Provide the (x, y) coordinate of the cell's center where the given text is located.  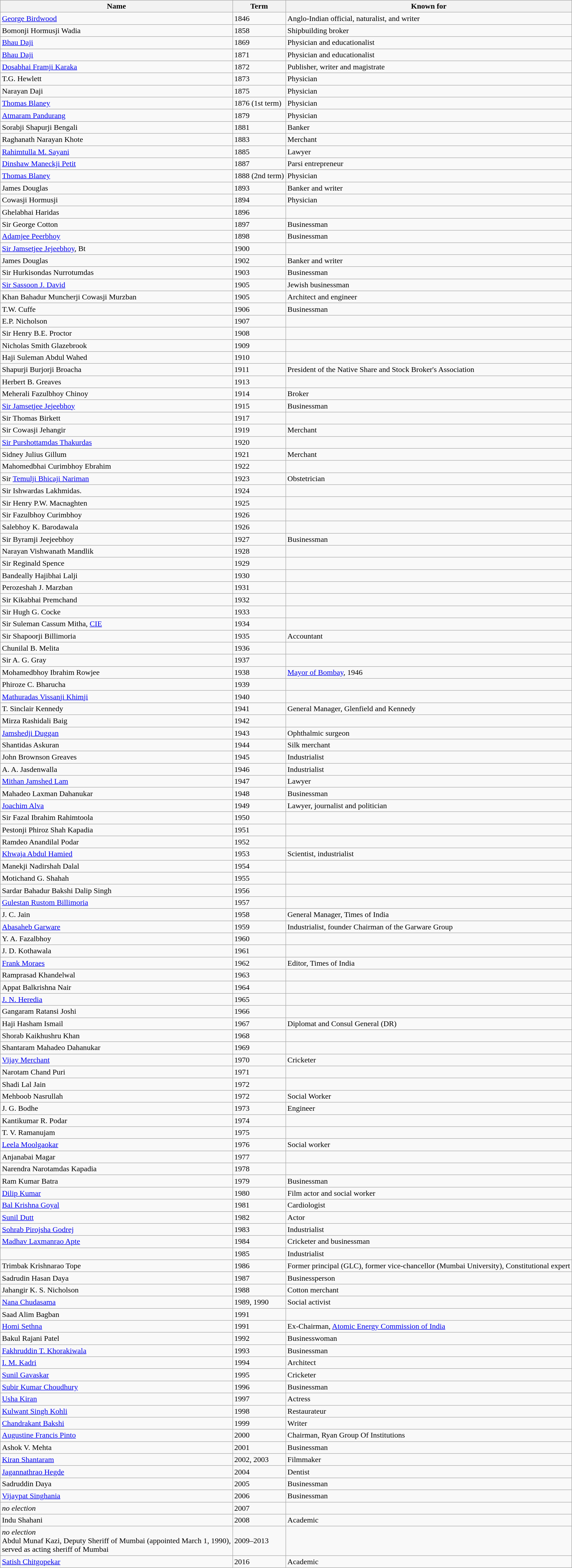
1923 (259, 479)
Sunil Dutt (117, 1217)
no election (117, 1508)
Nicholas Smith Glazebrook (117, 345)
1966 (259, 1011)
1948 (259, 794)
1984 (259, 1242)
1929 (259, 563)
1858 (259, 31)
Vijaypat Singhania (117, 1496)
Diplomat and Consul General (DR) (429, 1024)
Former principal (GLC), former vice-chancellor (Mumbai University), Constitutional expert (429, 1266)
1974 (259, 1120)
Sir Sassoon J. David (117, 285)
Mathuradas Vissanji Khimji (117, 696)
Dentist (429, 1472)
1955 (259, 878)
1995 (259, 1375)
Lawyer, journalist and politician (429, 806)
Trimbak Krishnarao Tope (117, 1266)
Haji Hasham Ismail (117, 1024)
Businesswoman (429, 1339)
Jewish businessman (429, 285)
Obstetrician (429, 479)
Khwaja Abdul Hamied (117, 854)
2004 (259, 1472)
Haji Suleman Abdul Wahed (117, 358)
1981 (259, 1205)
1900 (259, 248)
1913 (259, 382)
Accountant (429, 636)
Phiroze C. Bharucha (117, 684)
Kulwant Singh Kohli (117, 1411)
Sir Henry P.W. Macnaghten (117, 503)
Sir Suleman Cassum Mitha, CIE (117, 624)
Anglo-Indian official, naturalist, and writer (429, 18)
1997 (259, 1399)
Dosabhai Framji Karaka (117, 67)
Ophthalmic surgeon (429, 733)
Bakul Rajani Patel (117, 1339)
Ghelabhai Haridas (117, 212)
1869 (259, 43)
1960 (259, 939)
1973 (259, 1108)
1961 (259, 951)
1958 (259, 914)
1942 (259, 721)
Gangaram Ratansi Joshi (117, 1011)
Sir A. G. Gray (117, 660)
Social worker (429, 1145)
Engineer (429, 1108)
1908 (259, 333)
Perozeshah J. Marzban (117, 588)
Film actor and social worker (429, 1193)
1985 (259, 1254)
Narayan Vishwanath Mandlik (117, 551)
Actress (429, 1399)
1846 (259, 18)
Fakhruddin T. Khorakiwala (117, 1351)
Motichand G. Shahah (117, 878)
1928 (259, 551)
1956 (259, 890)
Anjanabai Magar (117, 1157)
1931 (259, 588)
Sir Reginald Spence (117, 563)
1922 (259, 466)
1962 (259, 963)
Mehboob Nasrullah (117, 1096)
J. N. Heredia (117, 999)
2000 (259, 1435)
Sir Fazulbhoy Curimbhoy (117, 515)
Social activist (429, 1302)
1980 (259, 1193)
Chandrakant Bakshi (117, 1423)
1906 (259, 309)
Jagannathrao Hegde (117, 1472)
Sir Temulji Bhicaji Nariman (117, 479)
Shipbuilding broker (429, 31)
Narotam Chand Puri (117, 1072)
2006 (259, 1496)
1957 (259, 902)
1986 (259, 1266)
Frank Moraes (117, 963)
1939 (259, 684)
A. A. Jasdenwalla (117, 769)
1977 (259, 1157)
General Manager, Times of India (429, 914)
Sir Henry B.E. Proctor (117, 333)
John Brownson Greaves (117, 757)
J. C. Jain (117, 914)
Known for (429, 6)
1971 (259, 1072)
1951 (259, 830)
Restaurateur (429, 1411)
1917 (259, 418)
Chairman, Ryan Group Of Institutions (429, 1435)
1896 (259, 212)
Joachim Alva (117, 806)
1978 (259, 1169)
Rahimtulla M. Sayani (117, 152)
Filmmaker (429, 1459)
1902 (259, 261)
Shantaram Mahadeo Dahanukar (117, 1048)
1947 (259, 781)
E.P. Nicholson (117, 321)
1871 (259, 55)
1910 (259, 358)
Scientist, industrialist (429, 854)
1907 (259, 321)
2002, 2003 (259, 1459)
Sir Ishwardas Lakhmidas. (117, 491)
1999 (259, 1423)
1898 (259, 236)
General Manager, Glenfield and Kennedy (429, 709)
1998 (259, 1411)
Kantikumar R. Podar (117, 1120)
1875 (259, 91)
1885 (259, 152)
Pestonji Phiroz Shah Kapadia (117, 830)
1975 (259, 1133)
1927 (259, 539)
Mirza Rashidali Baig (117, 721)
J. D. Kothawala (117, 951)
Manekji Nadirshah Dalal (117, 866)
Sir Thomas Birkett (117, 418)
1938 (259, 672)
Shapurji Burjorji Broacha (117, 370)
1967 (259, 1024)
Mohamedbhoy Ibrahim Rowjee (117, 672)
Bandeally Hajibhai Lalji (117, 576)
President of the Native Share and Stock Broker's Association (429, 370)
1893 (259, 188)
1946 (259, 769)
2005 (259, 1484)
Bomonji Hormusji Wadia (117, 31)
Appat Balkrishna Nair (117, 987)
Sir Fazal Ibrahim Rahimtoola (117, 818)
Y. A. Fazalbhoy (117, 939)
Nana Chudasama (117, 1302)
2007 (259, 1508)
T. V. Ramanujam (117, 1133)
Augustine Francis Pinto (117, 1435)
1950 (259, 818)
Architect (429, 1363)
1887 (259, 164)
1903 (259, 273)
Herbert B. Greaves (117, 382)
Parsi entrepreneur (429, 164)
1963 (259, 975)
Jahangir K. S. Nicholson (117, 1290)
1925 (259, 503)
Homi Sethna (117, 1326)
1921 (259, 454)
1941 (259, 709)
Chunilal B. Melita (117, 648)
Sir Cowasji Jehangir (117, 430)
1897 (259, 224)
Gulestan Rustom Billimoria (117, 902)
Ram Kumar Batra (117, 1181)
1968 (259, 1036)
1952 (259, 842)
Sir Jamsetjee Jejeebhoy (117, 406)
Raghanath Narayan Khote (117, 139)
Saad Alim Bagban (117, 1314)
Mahomedbhai Curimbhoy Ebrahim (117, 466)
1965 (259, 999)
1987 (259, 1278)
Writer (429, 1423)
1932 (259, 600)
Publisher, writer and magistrate (429, 67)
Cricketer and businessman (429, 1242)
I. M. Kadri (117, 1363)
Sir George Cotton (117, 224)
1872 (259, 67)
1993 (259, 1351)
1873 (259, 79)
Sir Hugh G. Cocke (117, 612)
Meherali Fazulbhoy Chinoy (117, 394)
1930 (259, 576)
1976 (259, 1145)
1989, 1990 (259, 1302)
no election Abdul Munaf Kazi, Deputy Sheriff of Mumbai (appointed March 1, 1990), served as acting sheriff of Mumbai (117, 1541)
Shorab Kaikhushru Khan (117, 1036)
1940 (259, 696)
Leela Moolgaokar (117, 1145)
T. Sinclair Kennedy (117, 709)
Mayor of Bombay, 1946 (429, 672)
1949 (259, 806)
2009–2013 (259, 1541)
Cowasji Hormusji (117, 200)
Kiran Shantaram (117, 1459)
Cardiologist (429, 1205)
1970 (259, 1060)
1996 (259, 1387)
Actor (429, 1217)
Subir Kumar Choudhury (117, 1387)
Term (259, 6)
Sidney Julius Gillum (117, 454)
Salebhoy K. Barodawala (117, 527)
Mithan Jamshed Lam (117, 781)
Sir Kikabhai Premchand (117, 600)
Abasaheb Garware (117, 927)
1911 (259, 370)
Jamshedji Duggan (117, 733)
1881 (259, 127)
Sir Purshottamdas Thakurdas (117, 442)
1982 (259, 1217)
Satish Chitgopekar (117, 1562)
Businessperson (429, 1278)
1994 (259, 1363)
T.G. Hewlett (117, 79)
1964 (259, 987)
Narayan Daji (117, 91)
Madhav Laxmanrao Apte (117, 1242)
1919 (259, 430)
1959 (259, 927)
Silk merchant (429, 745)
Indu Shahani (117, 1520)
Broker (429, 394)
1937 (259, 660)
1924 (259, 491)
Bal Krishna Goyal (117, 1205)
Banker (429, 127)
Dilip Kumar (117, 1193)
Sir Shapoorji Billimoria (117, 636)
Adamjee Peerbhoy (117, 236)
1979 (259, 1181)
2008 (259, 1520)
T.W. Cuffe (117, 309)
Atmaram Pandurang (117, 115)
Architect and engineer (429, 297)
1983 (259, 1229)
1879 (259, 115)
1933 (259, 612)
Vijay Merchant (117, 1060)
Mahadeo Laxman Dahanukar (117, 794)
Ramprasad Khandelwal (117, 975)
Industrialist, founder Chairman of the Garware Group (429, 927)
Sardar Bahadur Bakshi Dalip Singh (117, 890)
1915 (259, 406)
1945 (259, 757)
Usha Kiran (117, 1399)
Sadruddin Daya (117, 1484)
1936 (259, 648)
Name (117, 6)
1944 (259, 745)
2001 (259, 1447)
Sorabji Shapurji Bengali (117, 127)
George Birdwood (117, 18)
1992 (259, 1339)
Social Worker (429, 1096)
Ex-Chairman, Atomic Energy Commission of India (429, 1326)
1876 (1st term) (259, 103)
Khan Bahadur Muncherji Cowasji Murzban (117, 297)
1954 (259, 866)
Sunil Gavaskar (117, 1375)
J. G. Bodhe (117, 1108)
1894 (259, 200)
1943 (259, 733)
Shantidas Askuran (117, 745)
1934 (259, 624)
Editor, Times of India (429, 963)
1988 (259, 1290)
1935 (259, 636)
1953 (259, 854)
Ashok V. Mehta (117, 1447)
Shadi Lal Jain (117, 1084)
Cotton merchant (429, 1290)
1883 (259, 139)
Sadrudin Hasan Daya (117, 1278)
1969 (259, 1048)
1909 (259, 345)
1920 (259, 442)
1914 (259, 394)
1888 (2nd term) (259, 176)
2016 (259, 1562)
Ramdeo Anandilal Podar (117, 842)
Dinshaw Maneckji Petit (117, 164)
Narendra Narotamdas Kapadia (117, 1169)
Sir Hurkisondas Nurrotumdas (117, 273)
Sohrab Pirojsha Godrej (117, 1229)
Sir Jamsetjee Jejeebhoy, Bt (117, 248)
Sir Byramji Jeejeebhoy (117, 539)
